Capture the cell that displays the provided text and extract its (x, y) central coordinate. 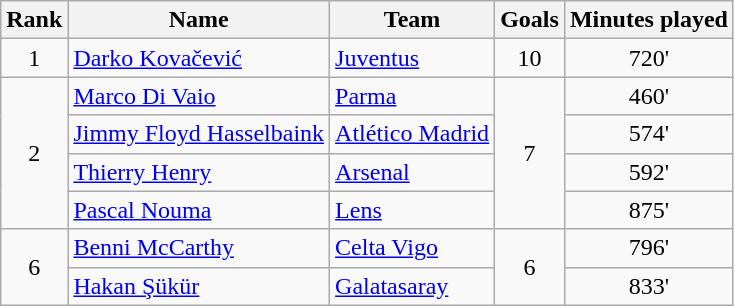
Jimmy Floyd Hasselbaink (199, 134)
Darko Kovačević (199, 58)
Benni McCarthy (199, 248)
Juventus (412, 58)
1 (34, 58)
833' (648, 286)
Celta Vigo (412, 248)
Galatasaray (412, 286)
2 (34, 153)
7 (530, 153)
460' (648, 96)
592' (648, 172)
Parma (412, 96)
Rank (34, 20)
574' (648, 134)
875' (648, 210)
Arsenal (412, 172)
796' (648, 248)
720' (648, 58)
Lens (412, 210)
Atlético Madrid (412, 134)
Thierry Henry (199, 172)
10 (530, 58)
Pascal Nouma (199, 210)
Minutes played (648, 20)
Marco Di Vaio (199, 96)
Name (199, 20)
Goals (530, 20)
Team (412, 20)
Hakan Şükür (199, 286)
